For the text-containing cell, return its midpoint in (x, y) coordinate format. 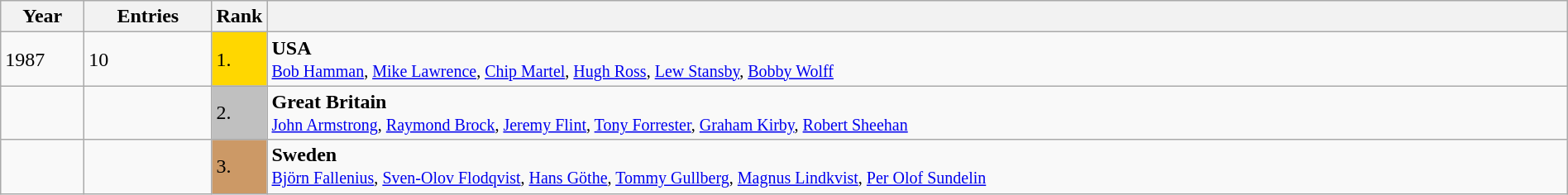
USABob Hamman, Mike Lawrence, Chip Martel, Hugh Ross, Lew Stansby, Bobby Wolff (917, 59)
Great BritainJohn Armstrong, Raymond Brock, Jeremy Flint, Tony Forrester, Graham Kirby, Robert Sheehan (917, 112)
SwedenBjörn Fallenius, Sven-Olov Flodqvist, Hans Göthe, Tommy Gullberg, Magnus Lindkvist, Per Olof Sundelin (917, 167)
Rank (240, 17)
1987 (43, 59)
1. (240, 59)
Year (43, 17)
3. (240, 167)
2. (240, 112)
Entries (148, 17)
10 (148, 59)
